From the cell containing the given text, extract its center point as (x, y) coordinate. 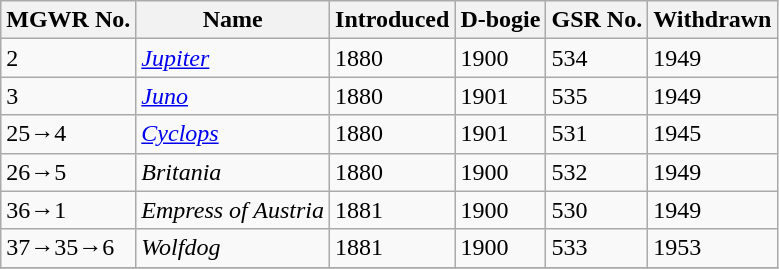
GSR No. (597, 20)
3 (68, 96)
Name (233, 20)
Introduced (392, 20)
535 (597, 96)
Cyclops (233, 134)
MGWR No. (68, 20)
533 (597, 248)
530 (597, 210)
Britania (233, 172)
Juno (233, 96)
Withdrawn (712, 20)
37→35→6 (68, 248)
532 (597, 172)
36→1 (68, 210)
1953 (712, 248)
Empress of Austria (233, 210)
Jupiter (233, 58)
531 (597, 134)
2 (68, 58)
1945 (712, 134)
Wolfdog (233, 248)
534 (597, 58)
25→4 (68, 134)
D-bogie (500, 20)
26→5 (68, 172)
